Identify which cell holds the provided text, then report its (X, Y) central coordinate. 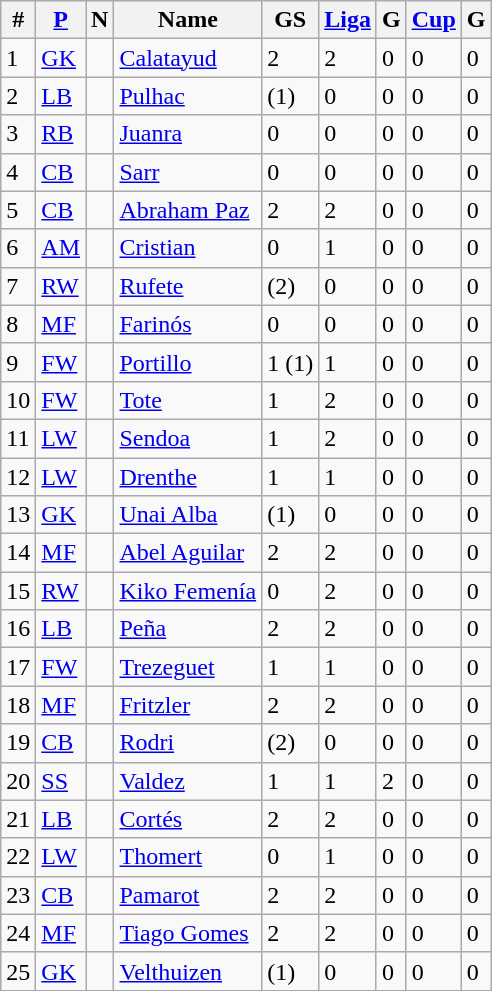
16 (18, 629)
20 (18, 781)
Tote (188, 400)
SS (61, 781)
Cup (434, 20)
Fritzler (188, 705)
Drenthe (188, 477)
17 (18, 667)
1 (1) (290, 362)
3 (18, 134)
Valdez (188, 781)
Name (188, 20)
Velthuizen (188, 971)
11 (18, 438)
Peña (188, 629)
Cortés (188, 819)
AM (61, 248)
10 (18, 400)
Trezeguet (188, 667)
15 (18, 591)
RB (61, 134)
24 (18, 933)
N (100, 20)
Portillo (188, 362)
Sarr (188, 172)
4 (18, 172)
# (18, 20)
Rufete (188, 286)
Pamarot (188, 895)
P (61, 20)
25 (18, 971)
22 (18, 857)
8 (18, 324)
Juanra (188, 134)
Rodri (188, 743)
Abel Aguilar (188, 553)
Calatayud (188, 58)
Kiko Femenía (188, 591)
9 (18, 362)
Pulhac (188, 96)
Unai Alba (188, 515)
Thomert (188, 857)
19 (18, 743)
Sendoa (188, 438)
Tiago Gomes (188, 933)
13 (18, 515)
12 (18, 477)
23 (18, 895)
7 (18, 286)
21 (18, 819)
GS (290, 20)
6 (18, 248)
Abraham Paz (188, 210)
Farinós (188, 324)
5 (18, 210)
Liga (348, 20)
Cristian (188, 248)
14 (18, 553)
18 (18, 705)
